Extract the (X, Y) coordinate from the center of the cell holding the provided text.  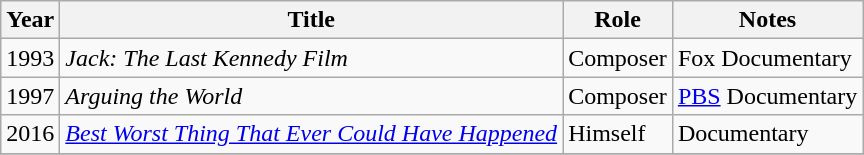
1993 (30, 58)
Jack: The Last Kennedy Film (312, 58)
Documentary (767, 134)
Best Worst Thing That Ever Could Have Happened (312, 134)
Himself (618, 134)
Year (30, 20)
Role (618, 20)
Arguing the World (312, 96)
Fox Documentary (767, 58)
Notes (767, 20)
PBS Documentary (767, 96)
Title (312, 20)
1997 (30, 96)
2016 (30, 134)
